Search for the cell housing the specified text and yield its (x, y) center coordinate. 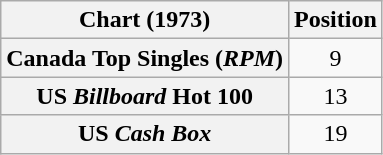
Chart (1973) (145, 20)
Canada Top Singles (RPM) (145, 58)
13 (336, 96)
19 (336, 134)
US Billboard Hot 100 (145, 96)
9 (336, 58)
US Cash Box (145, 134)
Position (336, 20)
